From the cell containing the given text, extract its center point as [x, y] coordinate. 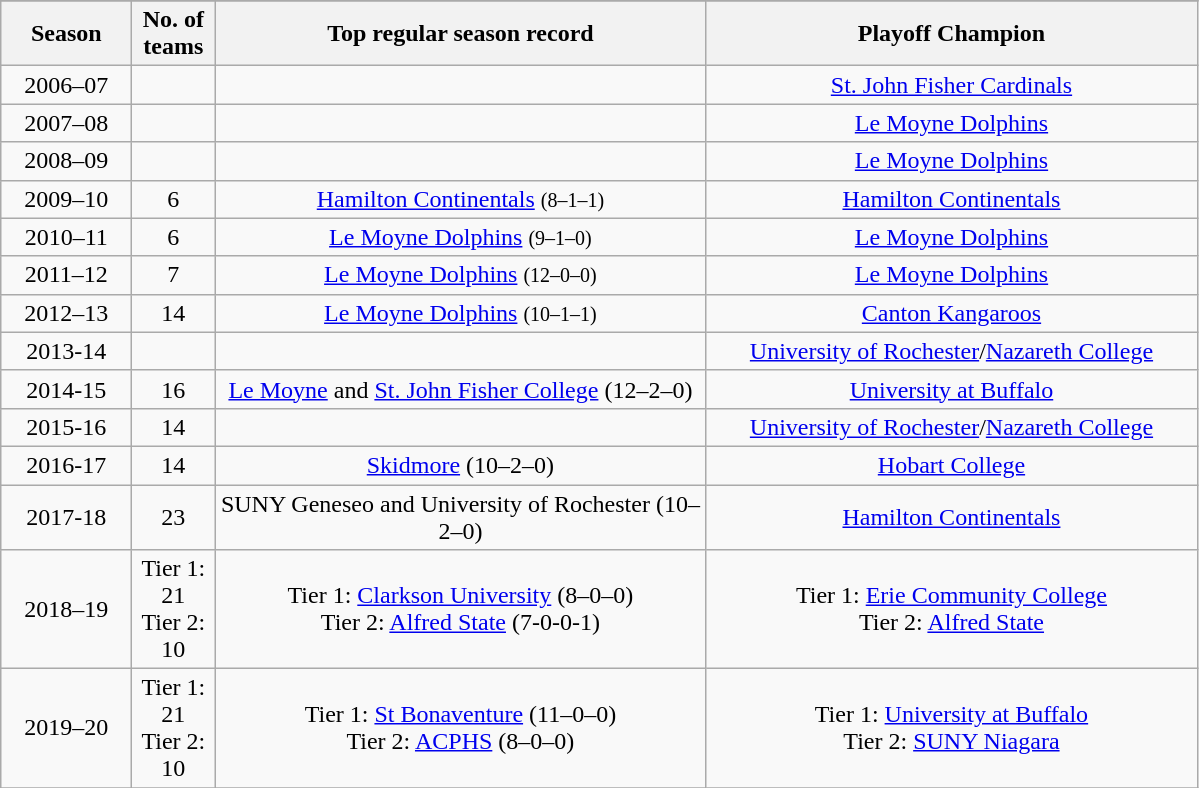
Le Moyne Dolphins (10–1–1) [460, 313]
2019–20 [66, 728]
Tier 1: St Bonaventure (11–0–0)Tier 2: ACPHS (8–0–0) [460, 728]
2018–19 [66, 610]
University at Buffalo [952, 389]
2006–07 [66, 85]
Canton Kangaroos [952, 313]
Le Moyne Dolphins (9–1–0) [460, 237]
2007–08 [66, 123]
Hamilton Continentals (8–1–1) [460, 199]
Le Moyne and St. John Fisher College (12–2–0) [460, 389]
Hobart College [952, 465]
2011–12 [66, 275]
No. ofteams [174, 34]
Le Moyne Dolphins (12–0–0) [460, 275]
23 [174, 516]
2013-14 [66, 351]
2009–10 [66, 199]
Tier 1: University at BuffaloTier 2: SUNY Niagara [952, 728]
Skidmore (10–2–0) [460, 465]
2015-16 [66, 427]
16 [174, 389]
St. John Fisher Cardinals [952, 85]
2014-15 [66, 389]
Tier 1: Clarkson University (8–0–0)Tier 2: Alfred State (7-0-0-1) [460, 610]
2016-17 [66, 465]
2017-18 [66, 516]
7 [174, 275]
Playoff Champion [952, 34]
2010–11 [66, 237]
Tier 1: Erie Community CollegeTier 2: Alfred State [952, 610]
Season [66, 34]
2008–09 [66, 161]
Top regular season record [460, 34]
SUNY Geneseo and University of Rochester (10–2–0) [460, 516]
2012–13 [66, 313]
